Return (X, Y) of the center of cell containing provided text 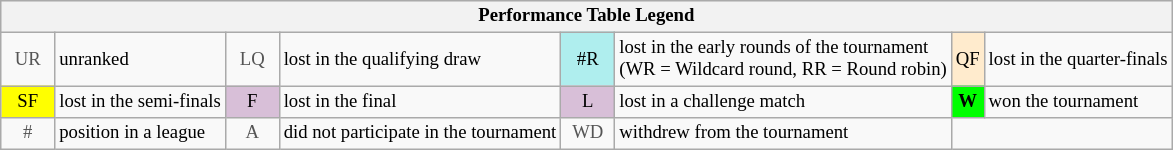
lost in the final (420, 102)
lost in a challenge match (783, 102)
lost in the qualifying draw (420, 60)
lost in the early rounds of the tournament(WR = Wildcard round, RR = Round robin) (783, 60)
QF (968, 60)
UR (28, 60)
position in a league (140, 134)
LQ (252, 60)
withdrew from the tournament (783, 134)
L (588, 102)
SF (28, 102)
unranked (140, 60)
#R (588, 60)
Performance Table Legend (586, 16)
lost in the semi-finals (140, 102)
did not participate in the tournament (420, 134)
# (28, 134)
W (968, 102)
A (252, 134)
F (252, 102)
lost in the quarter-finals (1078, 60)
won the tournament (1078, 102)
WD (588, 134)
